Search for the cell housing the specified text and yield its [x, y] center coordinate. 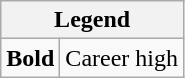
Career high [122, 58]
Legend [92, 20]
Bold [30, 58]
